For the text-containing cell, return its midpoint in [x, y] coordinate format. 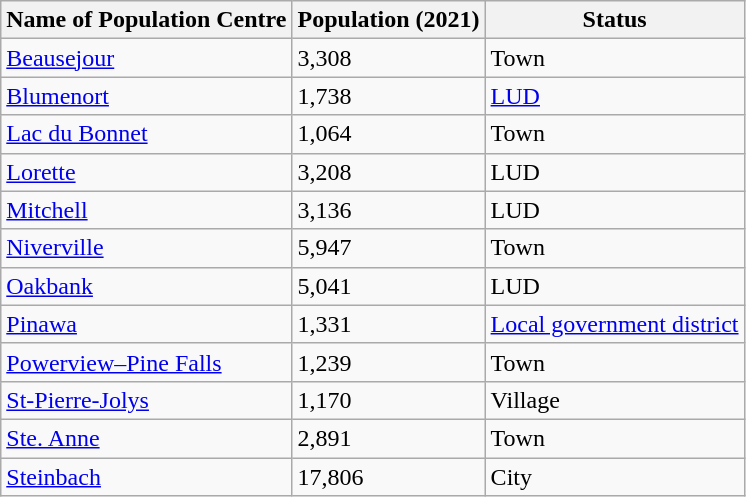
1,239 [388, 362]
Lac du Bonnet [146, 134]
City [614, 477]
Oakbank [146, 286]
Population (2021) [388, 20]
Powerview–Pine Falls [146, 362]
5,947 [388, 248]
Village [614, 400]
1,170 [388, 400]
1,331 [388, 324]
Ste. Anne [146, 438]
Beausejour [146, 58]
17,806 [388, 477]
Blumenort [146, 96]
Lorette [146, 172]
Steinbach [146, 477]
Local government district [614, 324]
2,891 [388, 438]
Mitchell [146, 210]
Status [614, 20]
Name of Population Centre [146, 20]
1,064 [388, 134]
3,308 [388, 58]
3,208 [388, 172]
St-Pierre-Jolys [146, 400]
5,041 [388, 286]
1,738 [388, 96]
Niverville [146, 248]
Pinawa [146, 324]
3,136 [388, 210]
